Capture the cell that displays the provided text and extract its [X, Y] central coordinate. 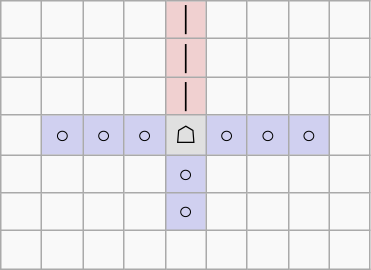
☖ [186, 135]
